Return the (x, y) coordinate for the center point of the cell that contains the specified text.  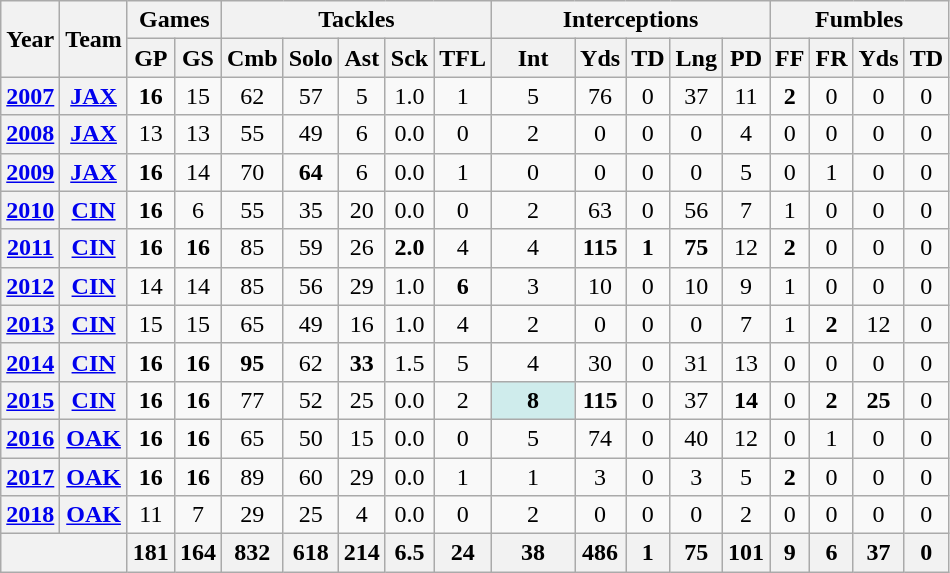
20 (362, 210)
832 (252, 553)
8 (534, 400)
63 (600, 210)
2018 (30, 515)
FR (832, 58)
FF (790, 58)
2012 (30, 286)
52 (310, 400)
74 (600, 438)
181 (150, 553)
2017 (30, 477)
TFL (463, 58)
60 (310, 477)
2008 (30, 134)
101 (746, 553)
30 (600, 362)
GP (150, 58)
31 (696, 362)
64 (310, 172)
Lng (696, 58)
2011 (30, 248)
2010 (30, 210)
95 (252, 362)
486 (600, 553)
50 (310, 438)
57 (310, 96)
Ast (362, 58)
26 (362, 248)
Interceptions (631, 20)
2015 (30, 400)
76 (600, 96)
GS (198, 58)
Solo (310, 58)
1.5 (409, 362)
Fumbles (860, 20)
Team (94, 39)
PD (746, 58)
70 (252, 172)
Sck (409, 58)
6.5 (409, 553)
2013 (30, 324)
59 (310, 248)
2.0 (409, 248)
40 (696, 438)
Int (534, 58)
2009 (30, 172)
35 (310, 210)
89 (252, 477)
33 (362, 362)
77 (252, 400)
38 (534, 553)
618 (310, 553)
Tackles (356, 20)
Games (174, 20)
2007 (30, 96)
2014 (30, 362)
2016 (30, 438)
24 (463, 553)
164 (198, 553)
214 (362, 553)
Year (30, 39)
Cmb (252, 58)
